Locate the cell with the specified text and output its (X, Y) center coordinate. 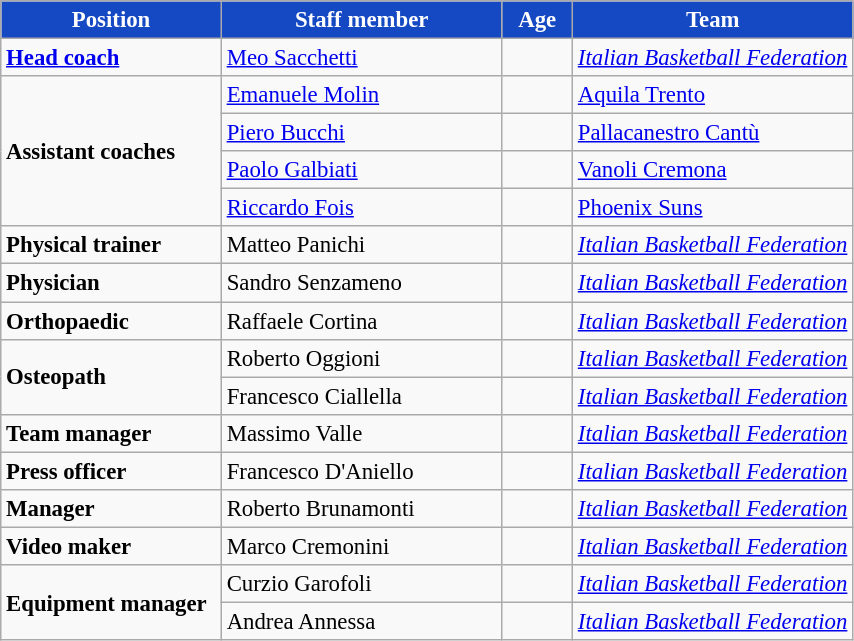
Marco Cremonini (362, 546)
Francesco D'Aniello (362, 471)
Andrea Annessa (362, 621)
Physical trainer (112, 245)
Team (714, 20)
Team manager (112, 433)
Massimo Valle (362, 433)
Emanuele Molin (362, 95)
Head coach (112, 58)
Staff member (362, 20)
Curzio Garofoli (362, 584)
Roberto Oggioni (362, 358)
Video maker (112, 546)
Riccardo Fois (362, 208)
Manager (112, 509)
Phoenix Suns (714, 208)
Pallacanestro Cantù (714, 133)
Physician (112, 283)
Francesco Ciallella (362, 396)
Assistant coaches (112, 151)
Press officer (112, 471)
Raffaele Cortina (362, 321)
Equipment manager (112, 602)
Paolo Galbiati (362, 170)
Roberto Brunamonti (362, 509)
Osteopath (112, 376)
Matteo Panichi (362, 245)
Sandro Senzameno (362, 283)
Piero Bucchi (362, 133)
Position (112, 20)
Vanoli Cremona (714, 170)
Meo Sacchetti (362, 58)
Orthopaedic (112, 321)
Aquila Trento (714, 95)
Age (538, 20)
